Search for the cell housing the specified text and yield its [x, y] center coordinate. 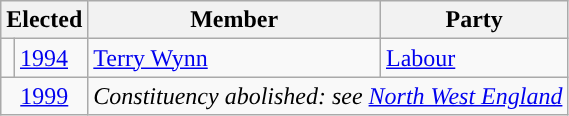
Constituency abolished: see North West England [328, 96]
Member [234, 20]
1999 [44, 96]
Party [474, 20]
Terry Wynn [234, 58]
Labour [474, 58]
1994 [50, 58]
Elected [44, 20]
